Identify which cell holds the provided text, then report its (x, y) central coordinate. 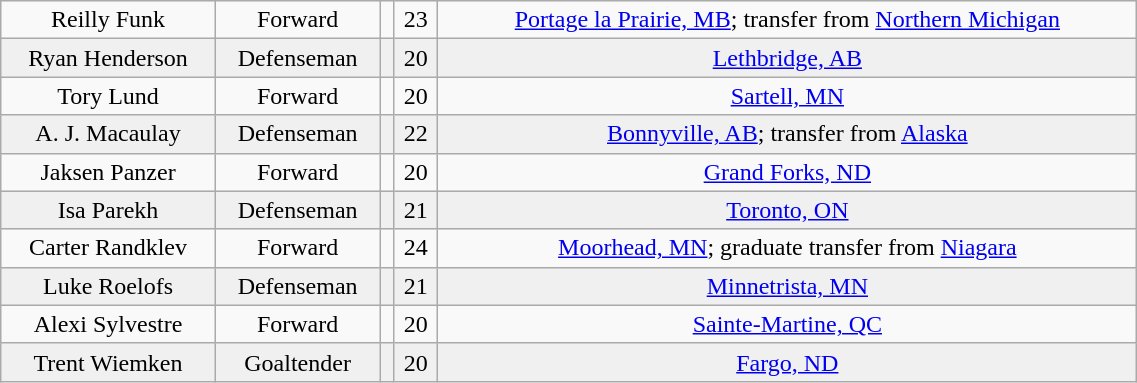
Lethbridge, AB (788, 58)
Tory Lund (108, 96)
Fargo, ND (788, 362)
Sainte-Martine, QC (788, 324)
Jaksen Panzer (108, 172)
A. J. Macaulay (108, 134)
Reilly Funk (108, 20)
23 (416, 20)
Sartell, MN (788, 96)
Isa Parekh (108, 210)
Grand Forks, ND (788, 172)
Moorhead, MN; graduate transfer from Niagara (788, 248)
Bonnyville, AB; transfer from Alaska (788, 134)
Luke Roelofs (108, 286)
Minnetrista, MN (788, 286)
Carter Randklev (108, 248)
Toronto, ON (788, 210)
Goaltender (298, 362)
Alexi Sylvestre (108, 324)
22 (416, 134)
Trent Wiemken (108, 362)
Portage la Prairie, MB; transfer from Northern Michigan (788, 20)
Ryan Henderson (108, 58)
24 (416, 248)
